From the cell containing the given text, extract its center point as [X, Y] coordinate. 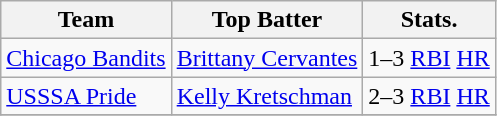
2–3 RBI HR [429, 96]
Chicago Bandits [86, 58]
Team [86, 20]
Brittany Cervantes [267, 58]
Top Batter [267, 20]
Stats. [429, 20]
1–3 RBI HR [429, 58]
USSSA Pride [86, 96]
Kelly Kretschman [267, 96]
